Search for the cell housing the specified text and yield its [X, Y] center coordinate. 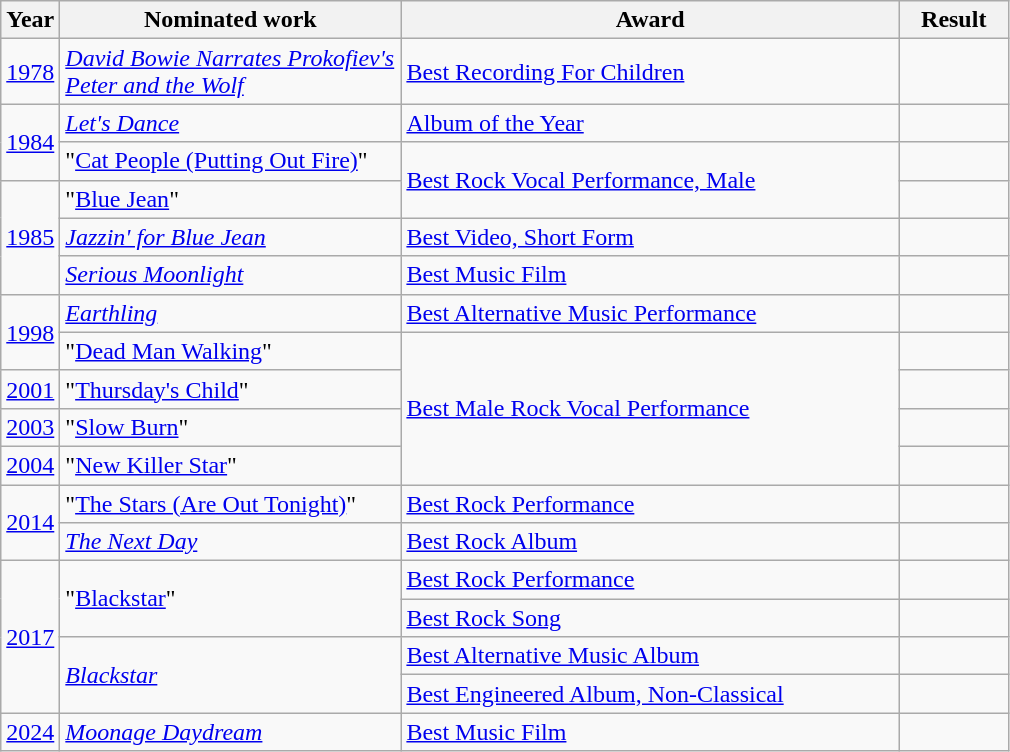
Year [30, 20]
"Dead Man Walking" [230, 351]
1985 [30, 237]
Jazzin' for Blue Jean [230, 237]
Best Male Rock Vocal Performance [650, 408]
Result [954, 20]
1978 [30, 72]
Album of the Year [650, 123]
Moonage Daydream [230, 732]
2017 [30, 637]
Serious Moonlight [230, 275]
"Blackstar" [230, 599]
Best Video, Short Form [650, 237]
Best Recording For Children [650, 72]
"The Stars (Are Out Tonight)" [230, 503]
"Thursday's Child" [230, 389]
Best Engineered Album, Non-Classical [650, 694]
Blackstar [230, 675]
David Bowie Narrates Prokofiev's Peter and the Wolf [230, 72]
Best Alternative Music Album [650, 656]
2024 [30, 732]
"Blue Jean" [230, 199]
Let's Dance [230, 123]
Earthling [230, 313]
Best Rock Vocal Performance, Male [650, 180]
1984 [30, 142]
Nominated work [230, 20]
2003 [30, 427]
2004 [30, 465]
Best Alternative Music Performance [650, 313]
Best Rock Song [650, 618]
The Next Day [230, 542]
"New Killer Star" [230, 465]
Best Rock Album [650, 542]
1998 [30, 332]
"Cat People (Putting Out Fire)" [230, 161]
"Slow Burn" [230, 427]
2001 [30, 389]
2014 [30, 522]
Award [650, 20]
